Identify which cell holds the provided text, then report its [X, Y] central coordinate. 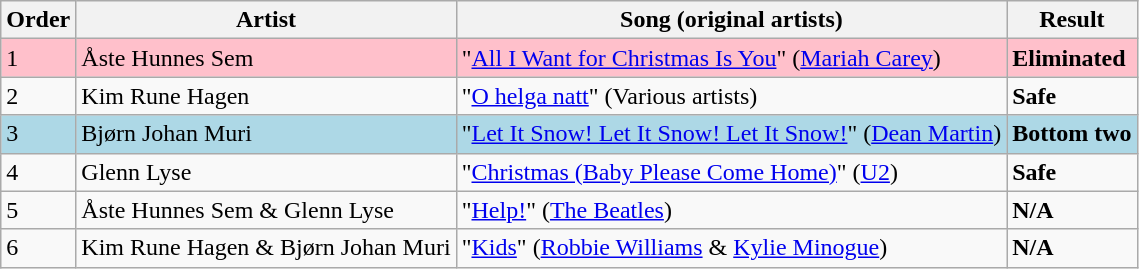
Åste Hunnes Sem [266, 58]
Order [38, 20]
Bottom two [1072, 134]
Eliminated [1072, 58]
Kim Rune Hagen [266, 96]
5 [38, 210]
Kim Rune Hagen & Bjørn Johan Muri [266, 248]
"Christmas (Baby Please Come Home)" (U2) [732, 172]
2 [38, 96]
"Kids" (Robbie Williams & Kylie Minogue) [732, 248]
Åste Hunnes Sem & Glenn Lyse [266, 210]
Bjørn Johan Muri [266, 134]
"Let It Snow! Let It Snow! Let It Snow!" (Dean Martin) [732, 134]
Glenn Lyse [266, 172]
"O helga natt" (Various artists) [732, 96]
4 [38, 172]
Song (original artists) [732, 20]
3 [38, 134]
6 [38, 248]
"Help!" (The Beatles) [732, 210]
1 [38, 58]
Result [1072, 20]
Artist [266, 20]
"All I Want for Christmas Is You" (Mariah Carey) [732, 58]
